Determine the [x, y] coordinate at the center of the cell enclosing the given text.  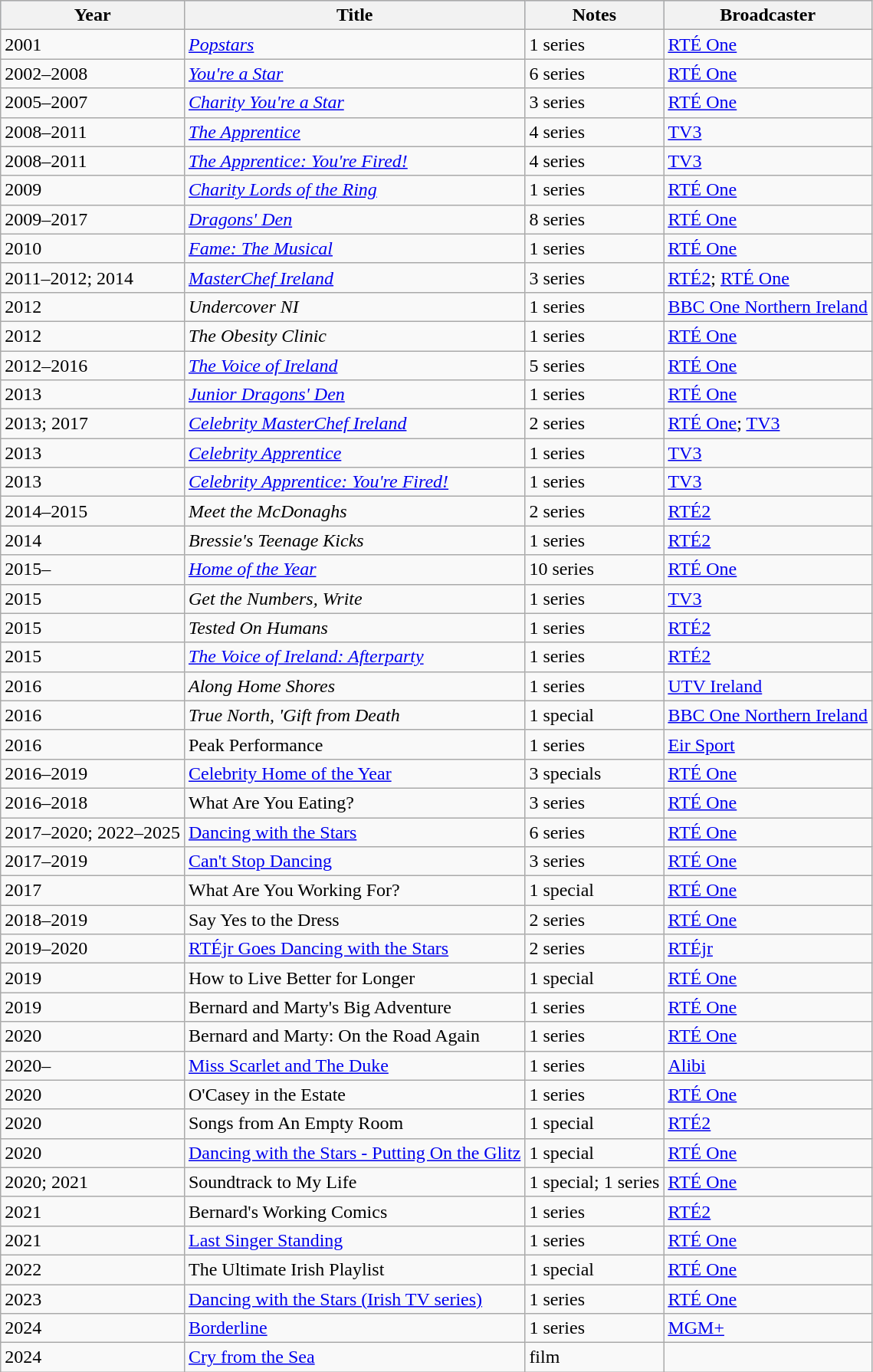
The Apprentice: You're Fired! [354, 161]
2018–2019 [93, 920]
2016–2019 [93, 773]
RTÉ One; TV3 [768, 424]
3 specials [595, 773]
Get the Numbers, Write [354, 599]
2001 [93, 44]
MasterChef Ireland [354, 277]
2005–2007 [93, 103]
True North, 'Gift from Death [354, 715]
Celebrity Home of the Year [354, 773]
10 series [595, 569]
Celebrity MasterChef Ireland [354, 424]
Eir Sport [768, 744]
Soundtrack to My Life [354, 1182]
2017–2019 [93, 862]
2013; 2017 [93, 424]
Charity You're a Star [354, 103]
Alibi [768, 1065]
2022 [93, 1269]
2012–2016 [93, 366]
Dancing with the Stars (Irish TV series) [354, 1299]
2014 [93, 540]
RTÉ2; RTÉ One [768, 277]
2010 [93, 248]
The Voice of Ireland: Afterparty [354, 657]
O'Casey in the Estate [354, 1095]
Charity Lords of the Ring [354, 190]
2015– [93, 569]
Popstars [354, 44]
film [595, 1357]
Dancing with the Stars [354, 832]
Undercover NI [354, 307]
The Apprentice [354, 132]
Dancing with the Stars - Putting On the Glitz [354, 1153]
Bernard's Working Comics [354, 1211]
2016–2018 [93, 803]
Broadcaster [768, 15]
Along Home Shores [354, 686]
2023 [93, 1299]
What Are You Working For? [354, 891]
2019–2020 [93, 949]
UTV Ireland [768, 686]
5 series [595, 366]
Cry from the Sea [354, 1357]
2020– [93, 1065]
Bressie's Teenage Kicks [354, 540]
2011–2012; 2014 [93, 277]
2017–2020; 2022–2025 [93, 832]
Can't Stop Dancing [354, 862]
Borderline [354, 1328]
2009 [93, 190]
RTÉjr Goes Dancing with the Stars [354, 949]
2002–2008 [93, 74]
Fame: The Musical [354, 248]
Miss Scarlet and The Duke [354, 1065]
2014–2015 [93, 511]
2017 [93, 891]
Title [354, 15]
Bernard and Marty: On the Road Again [354, 1036]
Junior Dragons' Den [354, 395]
Songs from An Empty Room [354, 1124]
Celebrity Apprentice: You're Fired! [354, 482]
RTÉjr [768, 949]
1 special; 1 series [595, 1182]
MGM+ [768, 1328]
Home of the Year [354, 569]
What Are You Eating? [354, 803]
You're a Star [354, 74]
Bernard and Marty's Big Adventure [354, 1007]
Say Yes to the Dress [354, 920]
Peak Performance [354, 744]
Celebrity Apprentice [354, 453]
How to Live Better for Longer [354, 978]
Meet the McDonaghs [354, 511]
Tested On Humans [354, 628]
The Ultimate Irish Playlist [354, 1269]
Last Singer Standing [354, 1240]
8 series [595, 219]
The Obesity Clinic [354, 336]
2009–2017 [93, 219]
Year [93, 15]
Notes [595, 15]
Dragons' Den [354, 219]
The Voice of Ireland [354, 366]
2020; 2021 [93, 1182]
